Identify which cell holds the provided text, then report its (x, y) central coordinate. 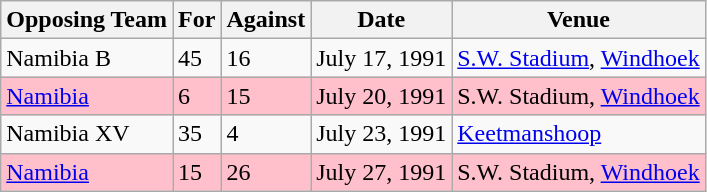
For (197, 20)
July 23, 1991 (382, 134)
16 (266, 58)
45 (197, 58)
35 (197, 134)
Against (266, 20)
Keetmanshoop (578, 134)
Namibia B (87, 58)
July 20, 1991 (382, 96)
Date (382, 20)
Opposing Team (87, 20)
Namibia XV (87, 134)
Venue (578, 20)
4 (266, 134)
6 (197, 96)
July 27, 1991 (382, 172)
26 (266, 172)
July 17, 1991 (382, 58)
